For the text-containing cell, return its midpoint in (X, Y) coordinate format. 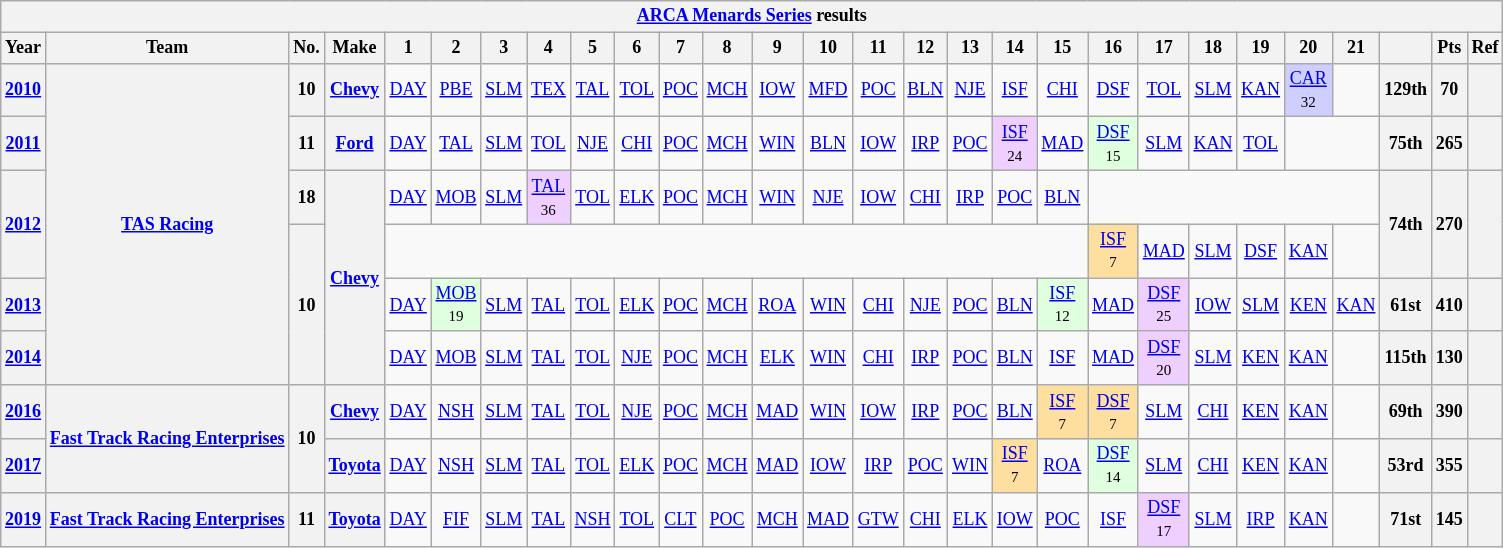
115th (1406, 358)
75th (1406, 144)
8 (727, 48)
MOB19 (456, 305)
DSF17 (1164, 519)
19 (1261, 48)
ISF12 (1062, 305)
TEX (549, 90)
ISF24 (1014, 144)
FIF (456, 519)
Team (166, 48)
20 (1308, 48)
No. (306, 48)
17 (1164, 48)
2010 (24, 90)
2019 (24, 519)
CLT (681, 519)
Ref (1485, 48)
DSF14 (1114, 466)
13 (970, 48)
4 (549, 48)
Make (354, 48)
2013 (24, 305)
21 (1356, 48)
MFD (828, 90)
53rd (1406, 466)
3 (504, 48)
DSF25 (1164, 305)
129th (1406, 90)
9 (778, 48)
Ford (354, 144)
Year (24, 48)
6 (637, 48)
GTW (878, 519)
CAR32 (1308, 90)
12 (926, 48)
DSF7 (1114, 412)
390 (1449, 412)
2011 (24, 144)
145 (1449, 519)
Pts (1449, 48)
ARCA Menards Series results (752, 16)
TAS Racing (166, 224)
71st (1406, 519)
70 (1449, 90)
2 (456, 48)
355 (1449, 466)
265 (1449, 144)
5 (592, 48)
130 (1449, 358)
2012 (24, 224)
2016 (24, 412)
DSF20 (1164, 358)
7 (681, 48)
TAL36 (549, 197)
74th (1406, 224)
2014 (24, 358)
16 (1114, 48)
15 (1062, 48)
69th (1406, 412)
61st (1406, 305)
2017 (24, 466)
270 (1449, 224)
DSF15 (1114, 144)
1 (408, 48)
PBE (456, 90)
410 (1449, 305)
14 (1014, 48)
